Output the (x, y) coordinate of the center of the cell containing the given text.  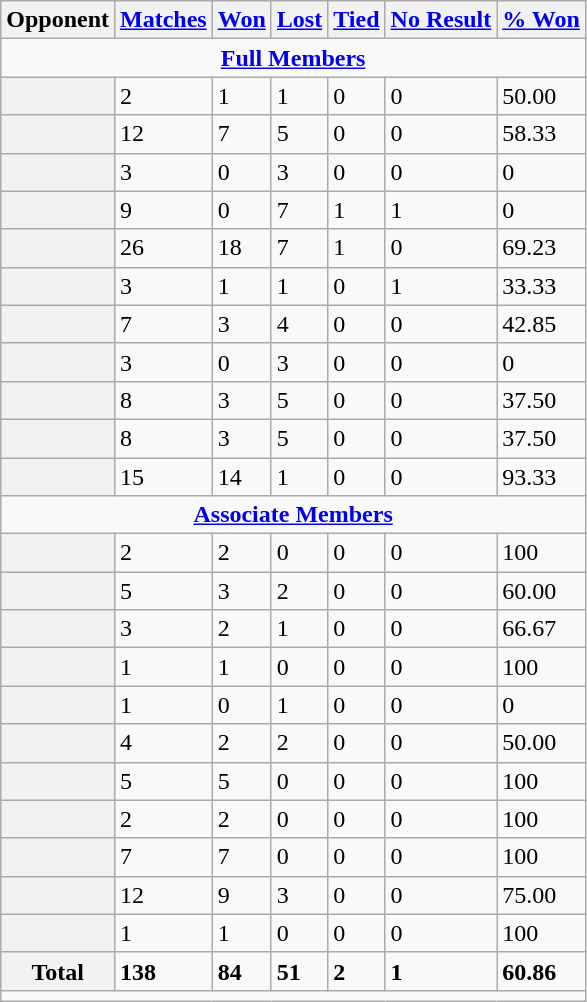
14 (242, 477)
15 (164, 477)
69.23 (542, 248)
Lost (299, 20)
Associate Members (294, 515)
33.33 (542, 286)
26 (164, 248)
% Won (542, 20)
Opponent (58, 20)
84 (242, 971)
60.86 (542, 971)
58.33 (542, 134)
75.00 (542, 895)
Tied (356, 20)
66.67 (542, 629)
Total (58, 971)
18 (242, 248)
138 (164, 971)
Matches (164, 20)
No Result (441, 20)
51 (299, 971)
93.33 (542, 477)
60.00 (542, 591)
42.85 (542, 324)
Won (242, 20)
Full Members (294, 58)
